Provide the (x, y) coordinate of the cell's center where the given text is located.  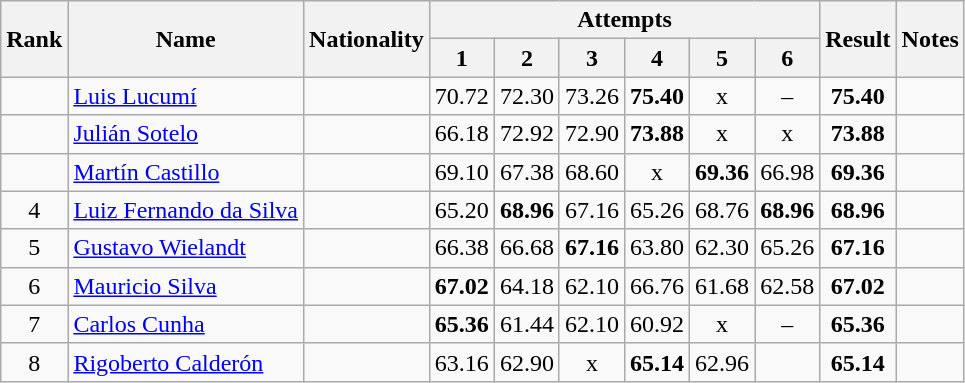
Nationality (367, 39)
66.68 (526, 248)
Rigoberto Calderón (186, 362)
68.60 (592, 172)
61.44 (526, 324)
62.30 (722, 248)
72.30 (526, 96)
64.18 (526, 286)
Attempts (624, 20)
Result (858, 39)
2 (526, 58)
61.68 (722, 286)
63.80 (656, 248)
Carlos Cunha (186, 324)
Name (186, 39)
Martín Castillo (186, 172)
62.58 (788, 286)
Julián Sotelo (186, 134)
8 (34, 362)
68.76 (722, 210)
66.98 (788, 172)
Gustavo Wielandt (186, 248)
Rank (34, 39)
62.96 (722, 362)
Notes (930, 39)
1 (462, 58)
62.90 (526, 362)
66.18 (462, 134)
Luiz Fernando da Silva (186, 210)
65.20 (462, 210)
Luis Lucumí (186, 96)
70.72 (462, 96)
66.38 (462, 248)
3 (592, 58)
73.26 (592, 96)
66.76 (656, 286)
72.92 (526, 134)
67.38 (526, 172)
Mauricio Silva (186, 286)
7 (34, 324)
69.10 (462, 172)
60.92 (656, 324)
72.90 (592, 134)
63.16 (462, 362)
